From the cell containing the given text, extract its center point as [X, Y] coordinate. 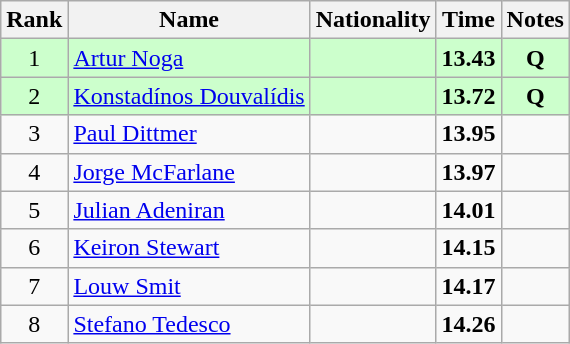
14.15 [468, 248]
14.26 [468, 324]
7 [34, 286]
13.97 [468, 172]
14.01 [468, 210]
Julian Adeniran [189, 210]
Name [189, 20]
Time [468, 20]
8 [34, 324]
Rank [34, 20]
Paul Dittmer [189, 134]
13.43 [468, 58]
5 [34, 210]
Keiron Stewart [189, 248]
Artur Noga [189, 58]
1 [34, 58]
3 [34, 134]
Jorge McFarlane [189, 172]
13.72 [468, 96]
13.95 [468, 134]
Louw Smit [189, 286]
4 [34, 172]
Notes [535, 20]
2 [34, 96]
6 [34, 248]
Konstadínos Douvalídis [189, 96]
Nationality [373, 20]
14.17 [468, 286]
Stefano Tedesco [189, 324]
